Return the (x, y) coordinate for the center point of the cell that contains the specified text.  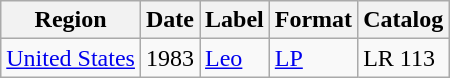
Catalog (404, 20)
Label (235, 20)
LP (313, 58)
Leo (235, 58)
LR 113 (404, 58)
1983 (170, 58)
Date (170, 20)
Format (313, 20)
Region (71, 20)
United States (71, 58)
